Scan for the cell matching the given text and deliver its (x, y) coordinate at center. 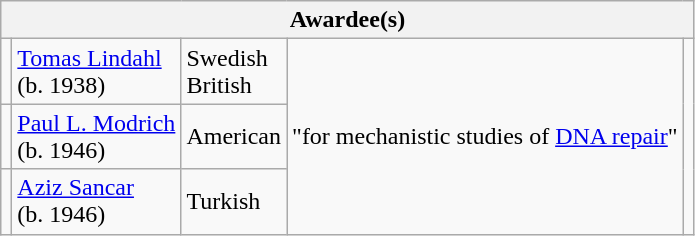
Swedish British (234, 72)
American (234, 136)
"for mechanistic studies of DNA repair" (486, 136)
Tomas Lindahl(b. 1938) (96, 72)
Turkish (234, 202)
Paul L. Modrich(b. 1946) (96, 136)
Aziz Sancar(b. 1946) (96, 202)
Awardee(s) (348, 20)
